Provide the [x, y] coordinate of the cell's center where the given text is located.  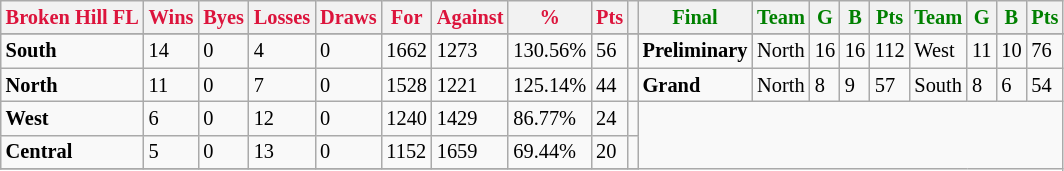
Preliminary [696, 51]
20 [610, 152]
For [406, 17]
Final [696, 17]
112 [890, 51]
1221 [470, 85]
7 [282, 85]
Against [470, 17]
Broken Hill FL [72, 17]
125.14% [550, 85]
1273 [470, 51]
Central [72, 152]
1659 [470, 152]
44 [610, 85]
14 [172, 51]
4 [282, 51]
56 [610, 51]
76 [1044, 51]
Draws [348, 17]
86.77% [550, 118]
1240 [406, 118]
12 [282, 118]
Byes [223, 17]
1528 [406, 85]
69.44% [550, 152]
10 [1011, 51]
9 [855, 85]
Wins [172, 17]
5 [172, 152]
54 [1044, 85]
% [550, 17]
13 [282, 152]
1152 [406, 152]
Grand [696, 85]
24 [610, 118]
Losses [282, 17]
130.56% [550, 51]
1662 [406, 51]
1429 [470, 118]
57 [890, 85]
